Search for the cell housing the specified text and yield its [x, y] center coordinate. 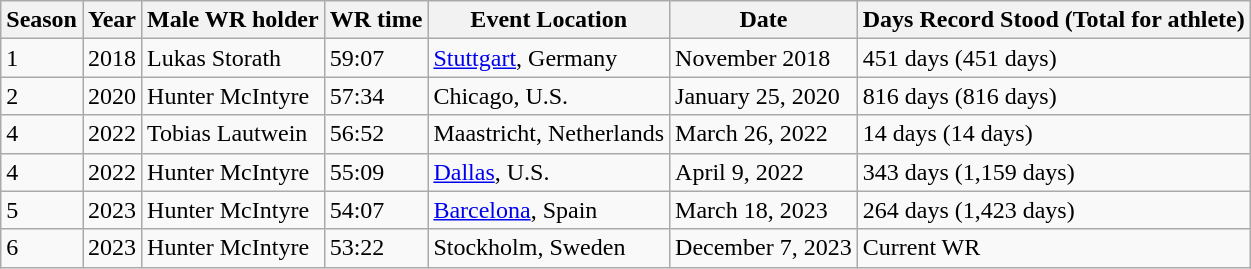
Date [764, 20]
57:34 [376, 96]
Stockholm, Sweden [549, 248]
2020 [112, 96]
March 26, 2022 [764, 134]
1 [42, 58]
Year [112, 20]
Event Location [549, 20]
Tobias Lautwein [234, 134]
2018 [112, 58]
Lukas Storath [234, 58]
59:07 [376, 58]
Barcelona, Spain [549, 210]
Dallas, U.S. [549, 172]
2 [42, 96]
816 days (816 days) [1054, 96]
Days Record Stood (Total for athlete) [1054, 20]
264 days (1,423 days) [1054, 210]
Stuttgart, Germany [549, 58]
March 18, 2023 [764, 210]
Maastricht, Netherlands [549, 134]
55:09 [376, 172]
Season [42, 20]
5 [42, 210]
451 days (451 days) [1054, 58]
November 2018 [764, 58]
April 9, 2022 [764, 172]
Chicago, U.S. [549, 96]
WR time [376, 20]
Current WR [1054, 248]
January 25, 2020 [764, 96]
Male WR holder [234, 20]
53:22 [376, 248]
343 days (1,159 days) [1054, 172]
56:52 [376, 134]
6 [42, 248]
December 7, 2023 [764, 248]
54:07 [376, 210]
14 days (14 days) [1054, 134]
